Pinpoint the cell where the given text exists, returning its (x, y) midpoint coordinate. 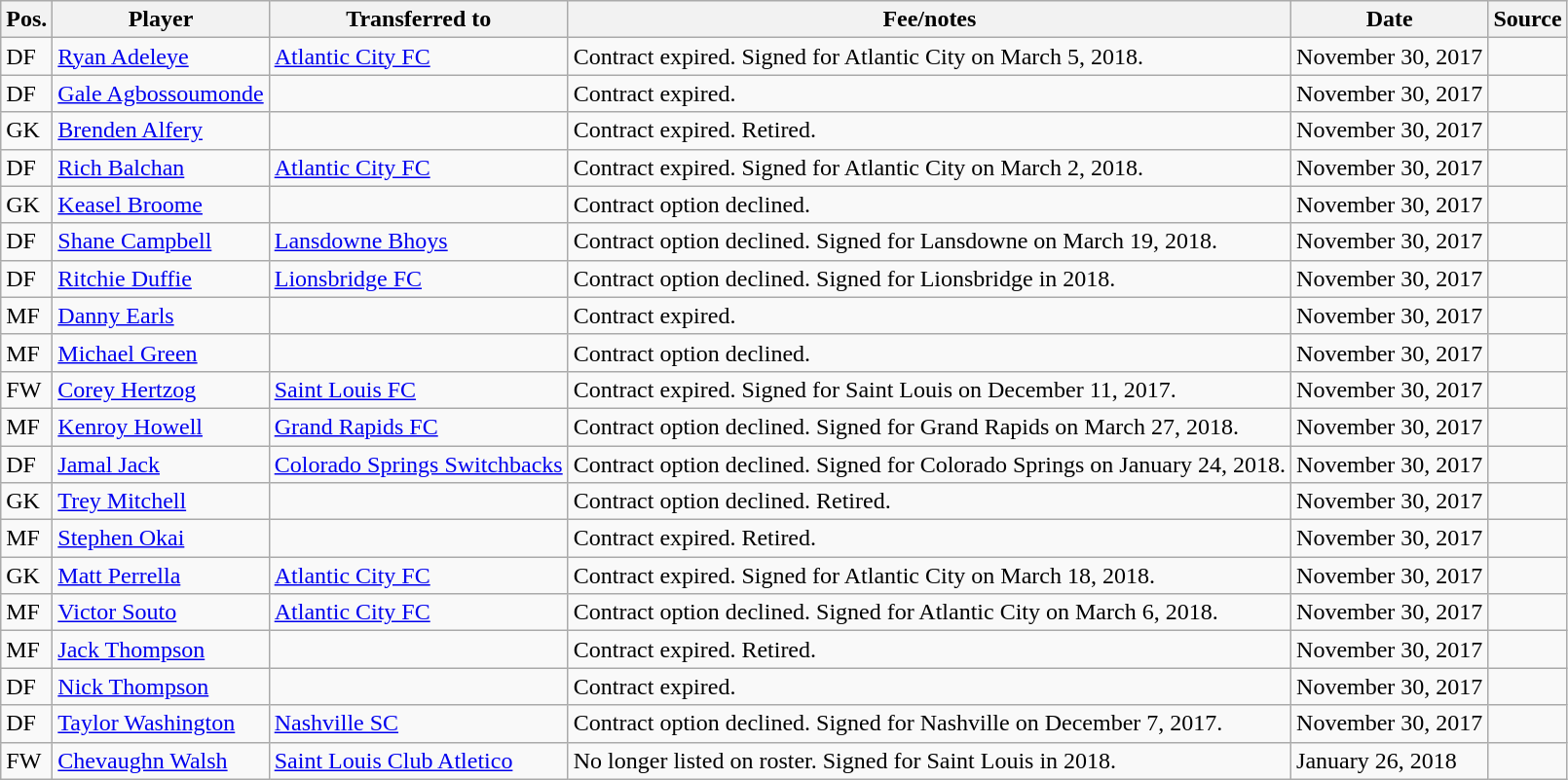
Grand Rapids FC (419, 427)
Keasel Broome (161, 204)
Trey Mitchell (161, 501)
Transferred to (419, 19)
Michael Green (161, 353)
Ritchie Duffie (161, 279)
Kenroy Howell (161, 427)
Chevaughn Walsh (161, 761)
Danny Earls (161, 316)
Ryan Adeleye (161, 56)
Contract expired. Signed for Atlantic City on March 2, 2018. (929, 167)
Contract option declined. Signed for Grand Rapids on March 27, 2018. (929, 427)
Colorado Springs Switchbacks (419, 464)
Contract option declined. Signed for Colorado Springs on January 24, 2018. (929, 464)
Contract option declined. Signed for Lansdowne on March 19, 2018. (929, 241)
Gale Agbossoumonde (161, 93)
Saint Louis FC (419, 390)
Contract expired. Signed for Atlantic City on March 5, 2018. (929, 56)
Stephen Okai (161, 539)
Jamal Jack (161, 464)
Jack Thompson (161, 650)
Source (1527, 19)
Contract expired. Signed for Saint Louis on December 11, 2017. (929, 390)
Fee/notes (929, 19)
Nick Thompson (161, 687)
Contract option declined. Signed for Lionsbridge in 2018. (929, 279)
Pos. (27, 19)
January 26, 2018 (1390, 761)
Corey Hertzog (161, 390)
Lionsbridge FC (419, 279)
Matt Perrella (161, 576)
No longer listed on roster. Signed for Saint Louis in 2018. (929, 761)
Lansdowne Bhoys (419, 241)
Nashville SC (419, 724)
Saint Louis Club Atletico (419, 761)
Contract option declined. Signed for Atlantic City on March 6, 2018. (929, 613)
Date (1390, 19)
Contract option declined. Signed for Nashville on December 7, 2017. (929, 724)
Taylor Washington (161, 724)
Brenden Alfery (161, 130)
Rich Balchan (161, 167)
Contract option declined. Retired. (929, 501)
Victor Souto (161, 613)
Shane Campbell (161, 241)
Player (161, 19)
Contract expired. Signed for Atlantic City on March 18, 2018. (929, 576)
